Capture the cell that displays the provided text and extract its (x, y) central coordinate. 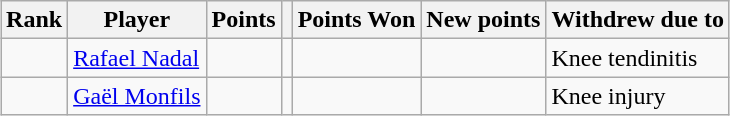
Rafael Nadal (137, 58)
New points (484, 20)
Rank (34, 20)
Points (244, 20)
Knee injury (638, 96)
Knee tendinitis (638, 58)
Gaël Monfils (137, 96)
Withdrew due to (638, 20)
Player (137, 20)
Points Won (356, 20)
